Capture the cell that displays the provided text and extract its (x, y) central coordinate. 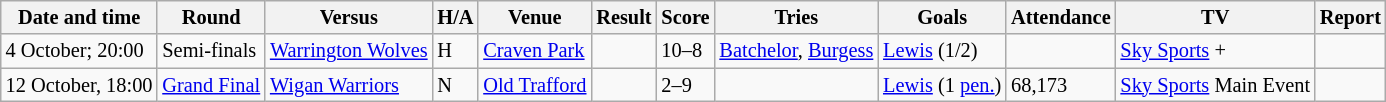
Sky Sports Main Event (1216, 85)
Score (686, 17)
Round (211, 17)
Goals (942, 17)
Result (624, 17)
68,173 (1060, 85)
12 October, 18:00 (80, 85)
Attendance (1060, 17)
Sky Sports + (1216, 51)
10–8 (686, 51)
Versus (348, 17)
H/A (455, 17)
Grand Final (211, 85)
Date and time (80, 17)
Craven Park (534, 51)
N (455, 85)
H (455, 51)
Wigan Warriors (348, 85)
Lewis (1/2) (942, 51)
TV (1216, 17)
Old Trafford (534, 85)
Warrington Wolves (348, 51)
Lewis (1 pen.) (942, 85)
Semi-finals (211, 51)
4 October; 20:00 (80, 51)
Venue (534, 17)
Batchelor, Burgess (796, 51)
2–9 (686, 85)
Tries (796, 17)
Report (1350, 17)
